Return [x, y] of the center of cell containing provided text 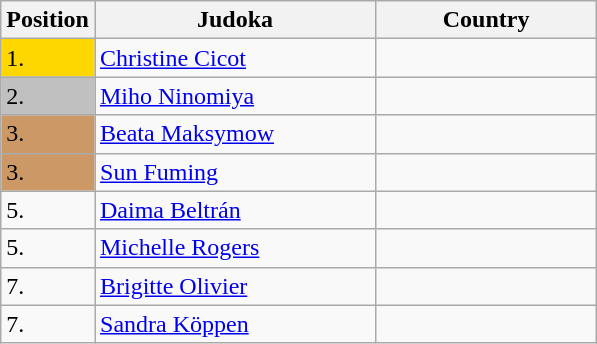
Miho Ninomiya [234, 96]
Sun Fuming [234, 172]
Sandra Köppen [234, 324]
Position [48, 20]
Beata Maksymow [234, 134]
1. [48, 58]
2. [48, 96]
Michelle Rogers [234, 248]
Brigitte Olivier [234, 286]
Christine Cicot [234, 58]
Judoka [234, 20]
Daima Beltrán [234, 210]
Country [486, 20]
